Provide the [x, y] coordinate of the cell's center where the given text is located.  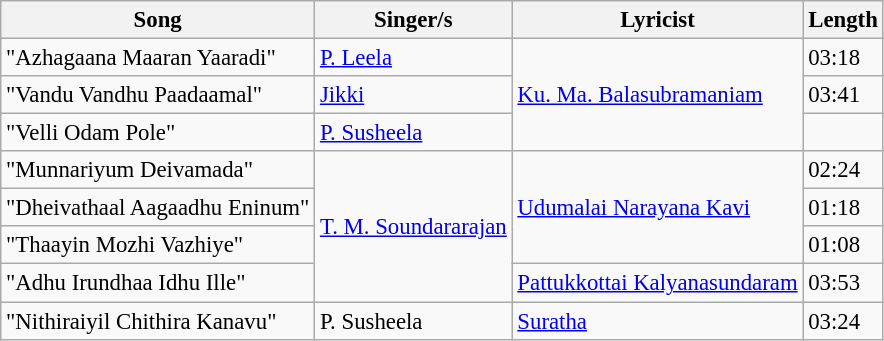
"Vandu Vandhu Paadaamal" [158, 95]
"Munnariyum Deivamada" [158, 170]
01:08 [843, 245]
"Azhagaana Maaran Yaaradi" [158, 58]
01:18 [843, 208]
Jikki [414, 95]
Length [843, 20]
Lyricist [658, 20]
"Nithiraiyil Chithira Kanavu" [158, 321]
Pattukkottai Kalyanasundaram [658, 283]
03:41 [843, 95]
02:24 [843, 170]
Song [158, 20]
Udumalai Narayana Kavi [658, 208]
P. Leela [414, 58]
Ku. Ma. Balasubramaniam [658, 96]
03:24 [843, 321]
Singer/s [414, 20]
T. M. Soundararajan [414, 226]
03:18 [843, 58]
"Adhu Irundhaa Idhu Ille" [158, 283]
"Dheivathaal Aagaadhu Eninum" [158, 208]
"Thaayin Mozhi Vazhiye" [158, 245]
03:53 [843, 283]
"Velli Odam Pole" [158, 133]
Suratha [658, 321]
